For the text-containing cell, return its midpoint in (x, y) coordinate format. 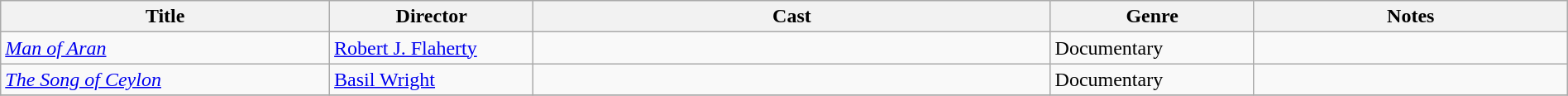
Robert J. Flaherty (432, 48)
Basil Wright (432, 79)
The Song of Ceylon (165, 79)
Notes (1411, 17)
Cast (792, 17)
Title (165, 17)
Director (432, 17)
Man of Aran (165, 48)
Genre (1152, 17)
